From the cell containing the given text, extract its center point as [X, Y] coordinate. 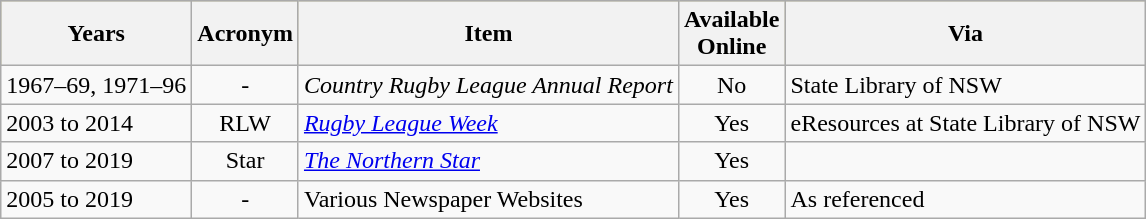
As referenced [966, 199]
Acronym [246, 34]
Via [966, 34]
Item [488, 34]
2003 to 2014 [96, 123]
Star [246, 161]
Country Rugby League Annual Report [488, 85]
1967–69, 1971–96 [96, 85]
eResources at State Library of NSW [966, 123]
RLW [246, 123]
AvailableOnline [732, 34]
2007 to 2019 [96, 161]
Rugby League Week [488, 123]
Years [96, 34]
State Library of NSW [966, 85]
No [732, 85]
2005 to 2019 [96, 199]
The Northern Star [488, 161]
Various Newspaper Websites [488, 199]
